Identify which cell holds the provided text, then report its (x, y) central coordinate. 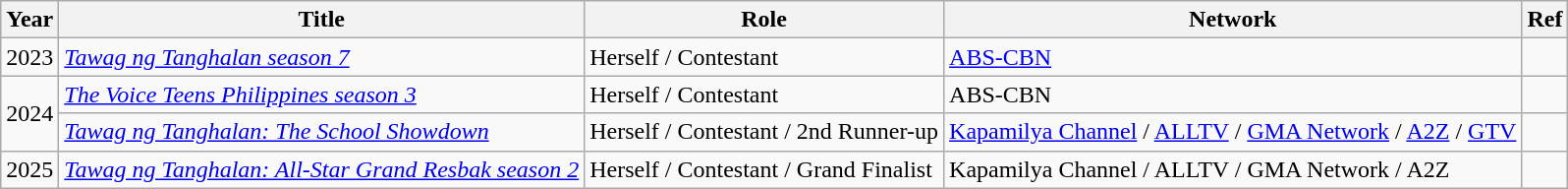
Ref (1544, 20)
Year (29, 20)
Herself / Contestant / Grand Finalist (764, 169)
Tawag ng Tanghalan: All-Star Grand Resbak season 2 (322, 169)
Role (764, 20)
2025 (29, 169)
Title (322, 20)
Network (1233, 20)
Herself / Contestant / 2nd Runner-up (764, 132)
Kapamilya Channel / ALLTV / GMA Network / A2Z / GTV (1233, 132)
2024 (29, 113)
Kapamilya Channel / ALLTV / GMA Network / A2Z (1233, 169)
The Voice Teens Philippines season 3 (322, 94)
2023 (29, 57)
Tawag ng Tanghalan season 7 (322, 57)
Tawag ng Tanghalan: The School Showdown (322, 132)
